Extract the (x, y) coordinate from the center of the cell holding the provided text.  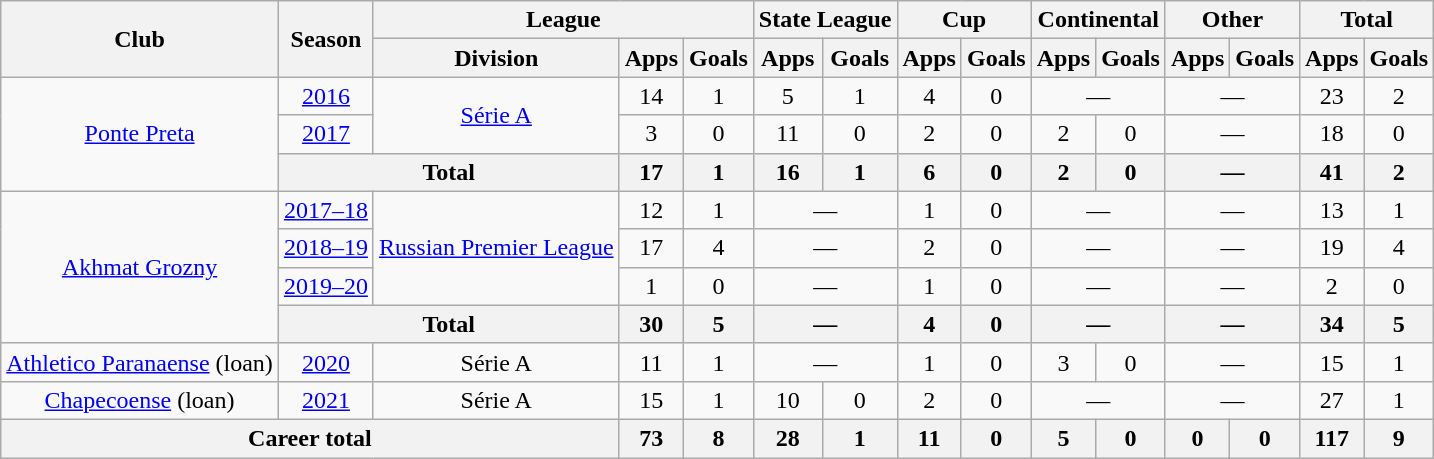
Cup (964, 20)
23 (1332, 96)
2018–19 (326, 248)
2017–18 (326, 210)
73 (651, 438)
2016 (326, 96)
2021 (326, 400)
16 (788, 172)
Club (140, 39)
Russian Premier League (496, 248)
10 (788, 400)
2017 (326, 134)
41 (1332, 172)
27 (1332, 400)
6 (929, 172)
34 (1332, 324)
State League (825, 20)
Athletico Paranaense (loan) (140, 362)
Division (496, 58)
Continental (1098, 20)
13 (1332, 210)
Chapecoense (loan) (140, 400)
Career total (310, 438)
League (563, 20)
Akhmat Grozny (140, 267)
19 (1332, 248)
Ponte Preta (140, 134)
28 (788, 438)
117 (1332, 438)
12 (651, 210)
30 (651, 324)
2020 (326, 362)
18 (1332, 134)
8 (719, 438)
14 (651, 96)
Other (1232, 20)
2019–20 (326, 286)
9 (1399, 438)
Season (326, 39)
